Search for the cell housing the specified text and yield its [x, y] center coordinate. 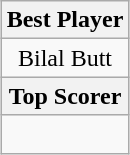
Top Scorer [65, 96]
Bilal Butt [65, 58]
Best Player [65, 20]
